Provide the (x, y) coordinate of the cell's center where the given text is located.  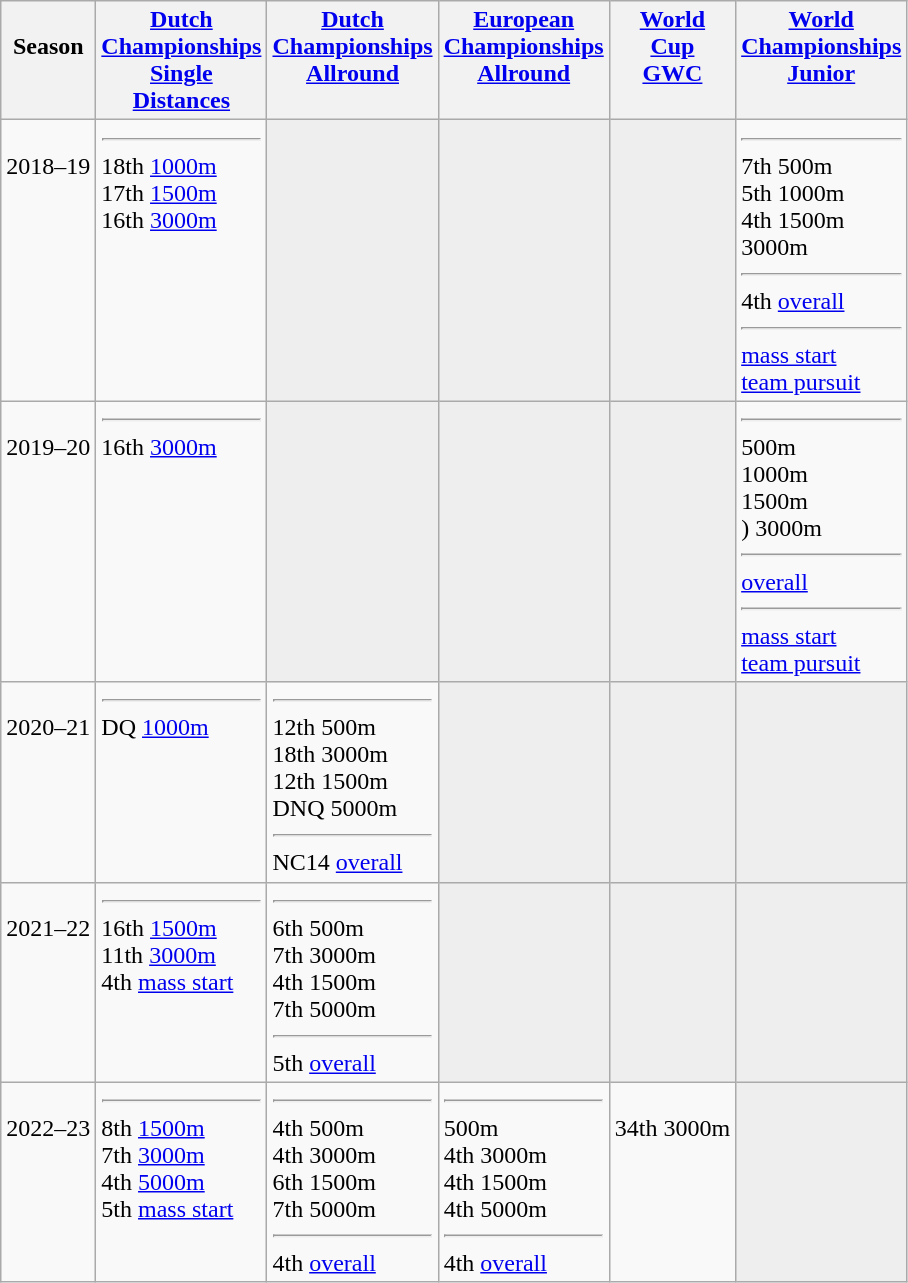
12th 500m 18th 3000m 12th 1500m DNQ 5000m NC14 overall (352, 782)
4th 500m 4th 3000m 6th 1500m 7th 5000m 4th overall (352, 1182)
European Championships Allround (524, 60)
DQ 1000m (182, 782)
500m 4th 3000m 4th 1500m 4th 5000m 4th overall (524, 1182)
Dutch Championships Allround (352, 60)
18th 1000m 17th 1500m 16th 3000m (182, 260)
2020–21 (48, 782)
2021–22 (48, 982)
7th 500m 5th 1000m 4th 1500m 3000m 4th overall mass start team pursuit (822, 260)
Dutch Championships Single Distances (182, 60)
16th 1500m 11th 3000m 4th mass start (182, 982)
World Cup GWC (672, 60)
2019–20 (48, 542)
2022–23 (48, 1182)
8th 1500m 7th 3000m 4th 5000m 5th mass start (182, 1182)
34th 3000m (672, 1182)
World Championships Junior (822, 60)
16th 3000m (182, 542)
500m 1000m 1500m ) 3000m overall mass start team pursuit (822, 542)
Season (48, 60)
2018–19 (48, 260)
6th 500m 7th 3000m 4th 1500m 7th 5000m 5th overall (352, 982)
